Extract the [x, y] coordinate from the center of the cell holding the provided text.  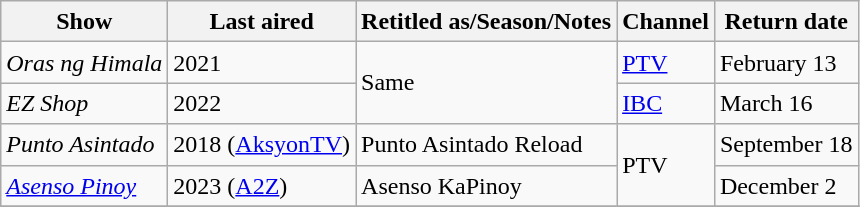
Return date [786, 22]
February 13 [786, 62]
December 2 [786, 186]
Asenso KaPinoy [486, 186]
2018 (AksyonTV) [262, 144]
Show [84, 22]
2021 [262, 62]
2023 (A2Z) [262, 186]
September 18 [786, 144]
2022 [262, 104]
Channel [666, 22]
Same [486, 83]
Last aired [262, 22]
March 16 [786, 104]
Retitled as/Season/Notes [486, 22]
EZ Shop [84, 104]
Punto Asintado [84, 144]
Punto Asintado Reload [486, 144]
Asenso Pinoy [84, 186]
Oras ng Himala [84, 62]
IBC [666, 104]
